Locate the cell with the specified text and output its (X, Y) center coordinate. 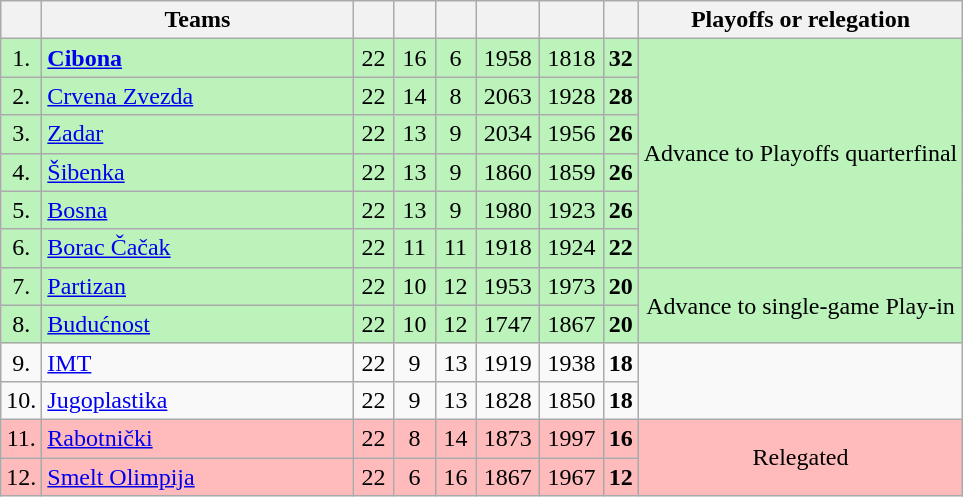
1953 (508, 286)
10. (22, 400)
1980 (508, 210)
2063 (508, 96)
1818 (572, 58)
1997 (572, 438)
1828 (508, 400)
1747 (508, 324)
32 (620, 58)
1923 (572, 210)
4. (22, 172)
Teams (198, 20)
28 (620, 96)
Rabotnički (198, 438)
7. (22, 286)
9. (22, 362)
1938 (572, 362)
6. (22, 248)
3. (22, 134)
1859 (572, 172)
Cibona (198, 58)
Advance to Playoffs quarterfinal (800, 153)
2034 (508, 134)
1967 (572, 477)
1. (22, 58)
Relegated (800, 457)
1973 (572, 286)
1873 (508, 438)
11. (22, 438)
1918 (508, 248)
IMT (198, 362)
1860 (508, 172)
Playoffs or relegation (800, 20)
12. (22, 477)
1919 (508, 362)
Borac Čačak (198, 248)
Partizan (198, 286)
Crvena Zvezda (198, 96)
Budućnost (198, 324)
1924 (572, 248)
1958 (508, 58)
2. (22, 96)
Jugoplastika (198, 400)
Smelt Olimpija (198, 477)
5. (22, 210)
1956 (572, 134)
Bosna (198, 210)
Šibenka (198, 172)
Zadar (198, 134)
1850 (572, 400)
1928 (572, 96)
8. (22, 324)
Advance to single-game Play-in (800, 305)
